Search for the cell housing the specified text and yield its (x, y) center coordinate. 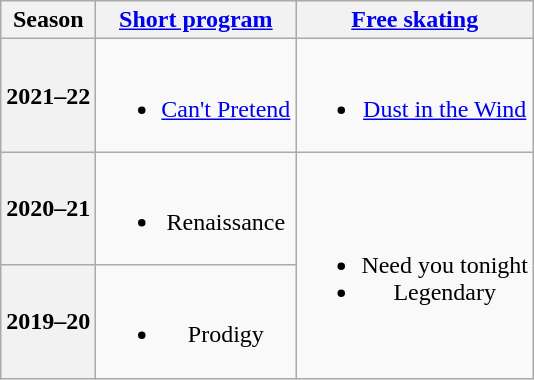
Need you tonight Legendary (415, 265)
Free skating (415, 20)
Can't Pretend (196, 96)
Short program (196, 20)
2021–22 (48, 96)
Dust in the Wind (415, 96)
Season (48, 20)
Renaissance (196, 208)
2020–21 (48, 208)
2019–20 (48, 322)
Prodigy (196, 322)
